Identify which cell holds the provided text, then report its [X, Y] central coordinate. 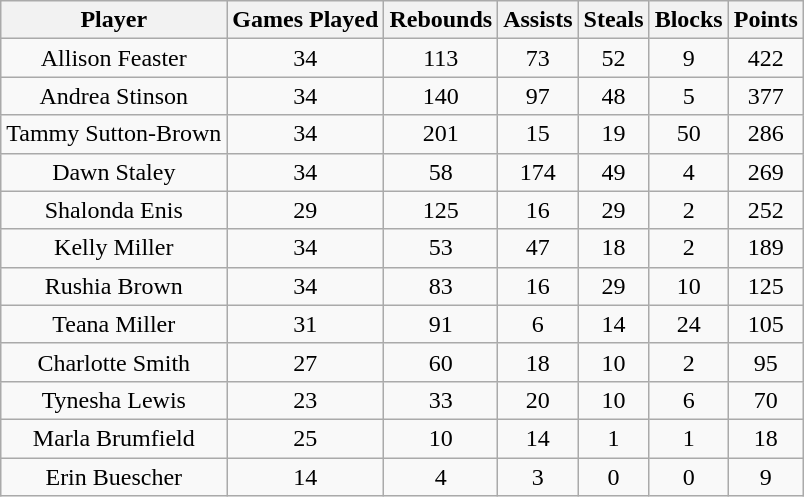
Tynesha Lewis [114, 400]
3 [538, 477]
201 [441, 134]
5 [688, 96]
91 [441, 324]
23 [306, 400]
83 [441, 286]
24 [688, 324]
Steals [614, 20]
105 [766, 324]
140 [441, 96]
269 [766, 172]
Marla Brumfield [114, 438]
20 [538, 400]
Teana Miller [114, 324]
Tammy Sutton-Brown [114, 134]
422 [766, 58]
Andrea Stinson [114, 96]
252 [766, 210]
189 [766, 248]
Kelly Miller [114, 248]
113 [441, 58]
50 [688, 134]
48 [614, 96]
Player [114, 20]
Allison Feaster [114, 58]
33 [441, 400]
95 [766, 362]
Games Played [306, 20]
Assists [538, 20]
Blocks [688, 20]
Shalonda Enis [114, 210]
19 [614, 134]
73 [538, 58]
47 [538, 248]
377 [766, 96]
53 [441, 248]
174 [538, 172]
27 [306, 362]
60 [441, 362]
31 [306, 324]
49 [614, 172]
70 [766, 400]
Charlotte Smith [114, 362]
Points [766, 20]
Dawn Staley [114, 172]
25 [306, 438]
Erin Buescher [114, 477]
97 [538, 96]
58 [441, 172]
Rushia Brown [114, 286]
15 [538, 134]
52 [614, 58]
286 [766, 134]
Rebounds [441, 20]
